Search for the cell housing the specified text and yield its (x, y) center coordinate. 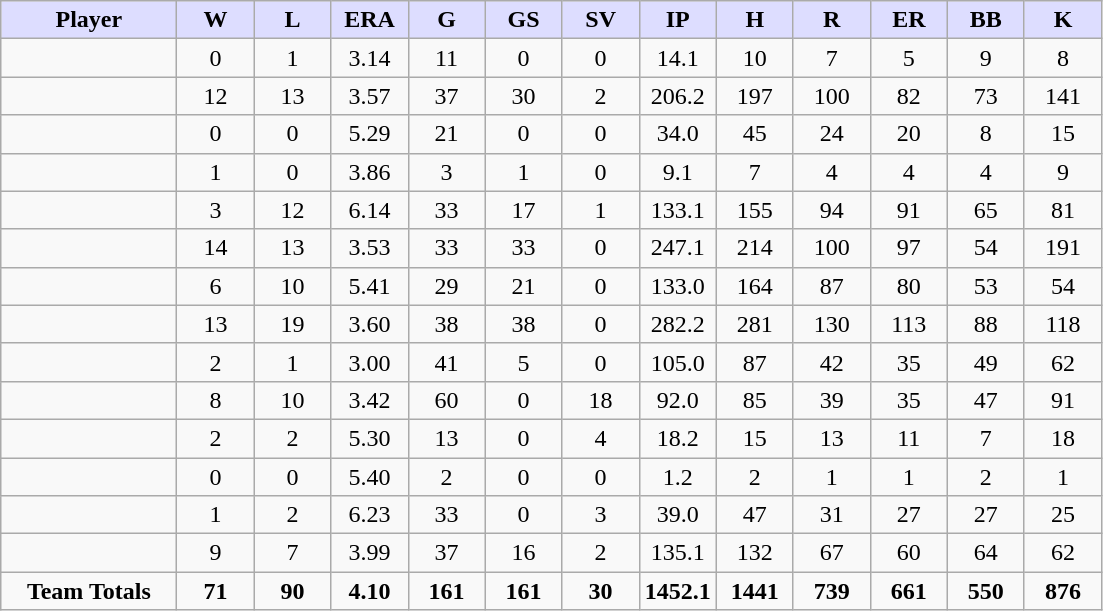
164 (754, 286)
73 (986, 96)
L (292, 20)
5.29 (370, 134)
132 (754, 553)
130 (832, 324)
135.1 (678, 553)
5.30 (370, 438)
282.2 (678, 324)
281 (754, 324)
81 (1062, 210)
9.1 (678, 172)
53 (986, 286)
214 (754, 248)
ER (908, 20)
197 (754, 96)
191 (1062, 248)
6 (216, 286)
14 (216, 248)
39.0 (678, 515)
65 (986, 210)
80 (908, 286)
88 (986, 324)
3.53 (370, 248)
141 (1062, 96)
206.2 (678, 96)
3.14 (370, 58)
5.41 (370, 286)
6.23 (370, 515)
94 (832, 210)
45 (754, 134)
876 (1062, 591)
R (832, 20)
29 (446, 286)
W (216, 20)
SV (600, 20)
Team Totals (89, 591)
14.1 (678, 58)
20 (908, 134)
3.60 (370, 324)
BB (986, 20)
1452.1 (678, 591)
25 (1062, 515)
34.0 (678, 134)
113 (908, 324)
133.0 (678, 286)
85 (754, 400)
H (754, 20)
247.1 (678, 248)
41 (446, 362)
ERA (370, 20)
97 (908, 248)
GS (524, 20)
24 (832, 134)
K (1062, 20)
739 (832, 591)
18.2 (678, 438)
42 (832, 362)
5.40 (370, 477)
6.14 (370, 210)
82 (908, 96)
3.00 (370, 362)
19 (292, 324)
3.99 (370, 553)
4.10 (370, 591)
71 (216, 591)
64 (986, 553)
3.57 (370, 96)
155 (754, 210)
90 (292, 591)
3.86 (370, 172)
105.0 (678, 362)
39 (832, 400)
1441 (754, 591)
16 (524, 553)
67 (832, 553)
550 (986, 591)
133.1 (678, 210)
31 (832, 515)
661 (908, 591)
49 (986, 362)
118 (1062, 324)
Player (89, 20)
92.0 (678, 400)
1.2 (678, 477)
17 (524, 210)
3.42 (370, 400)
G (446, 20)
IP (678, 20)
